Capture the cell that displays the provided text and extract its [X, Y] central coordinate. 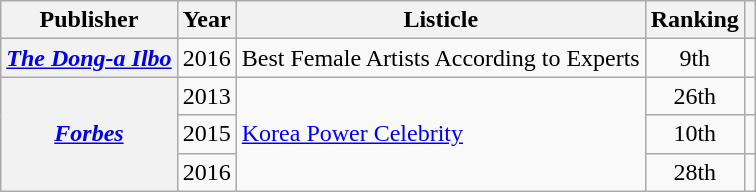
Best Female Artists According to Experts [440, 58]
2015 [206, 134]
26th [694, 96]
Forbes [89, 134]
The Dong-a Ilbo [89, 58]
9th [694, 58]
Listicle [440, 20]
Korea Power Celebrity [440, 134]
Ranking [694, 20]
Publisher [89, 20]
Year [206, 20]
28th [694, 172]
2013 [206, 96]
10th [694, 134]
